Pinpoint the cell where the given text exists, returning its (X, Y) midpoint coordinate. 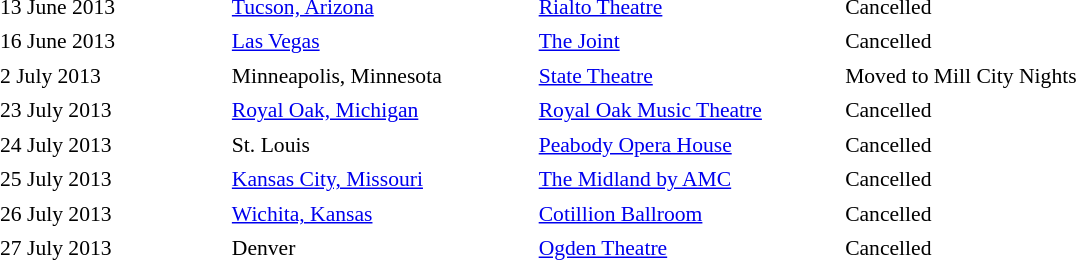
Peabody Opera House (688, 145)
Royal Oak Music Theatre (688, 110)
The Midland by AMC (688, 180)
St. Louis (381, 145)
State Theatre (688, 76)
Cotillion Ballroom (688, 214)
Wichita, Kansas (381, 214)
Minneapolis, Minnesota (381, 76)
The Joint (688, 42)
Kansas City, Missouri (381, 180)
Las Vegas (381, 42)
Royal Oak, Michigan (381, 110)
